Identify which cell holds the provided text, then report its [x, y] central coordinate. 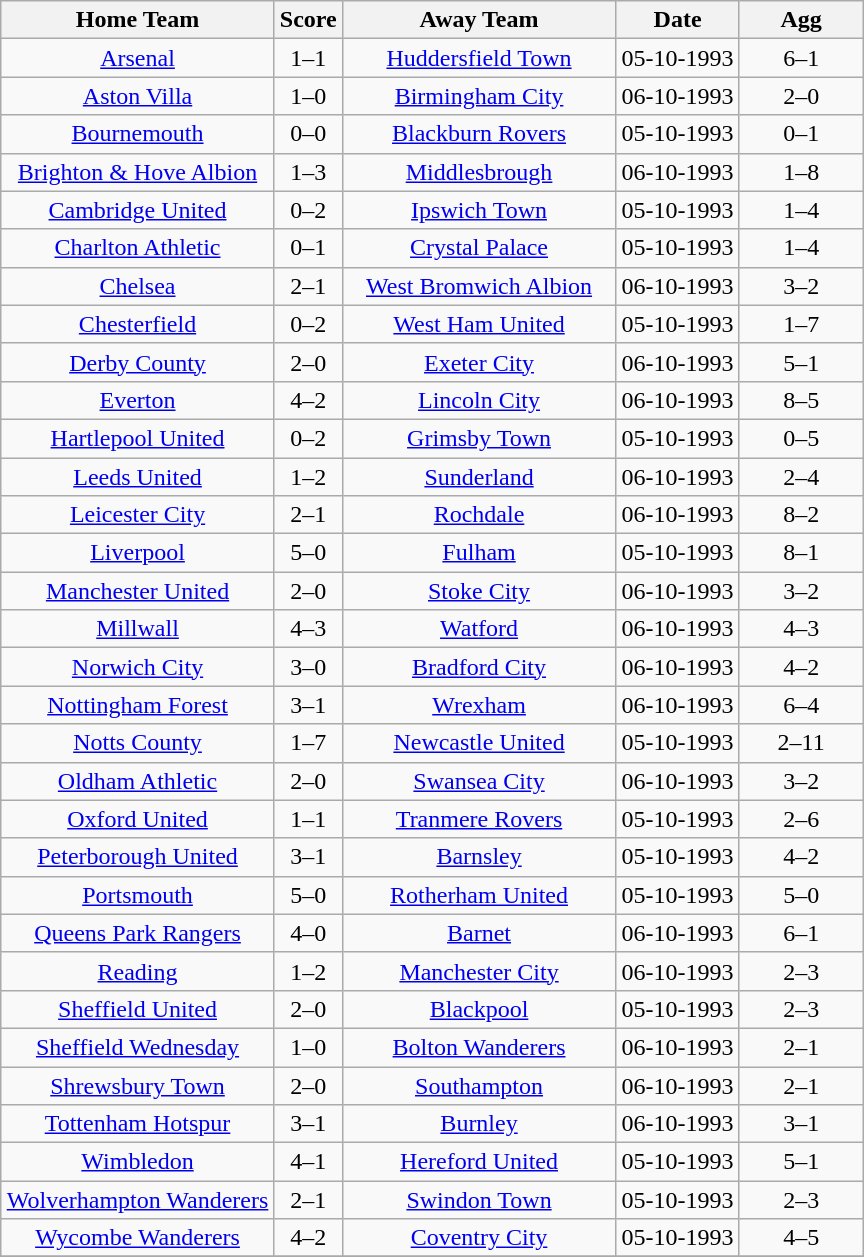
Blackpool [479, 1009]
Barnet [479, 933]
2–6 [801, 819]
6–4 [801, 705]
Tranmere Rovers [479, 819]
Swansea City [479, 781]
0–5 [801, 438]
Manchester United [138, 591]
Aston Villa [138, 96]
Reading [138, 971]
Hereford United [479, 1162]
Barnsley [479, 857]
Wrexham [479, 705]
Home Team [138, 20]
Notts County [138, 743]
Grimsby Town [479, 438]
Watford [479, 629]
Lincoln City [479, 400]
Middlesbrough [479, 172]
Queens Park Rangers [138, 933]
Stoke City [479, 591]
Liverpool [138, 553]
2–11 [801, 743]
Bolton Wanderers [479, 1047]
Burnley [479, 1124]
Portsmouth [138, 895]
Huddersfield Town [479, 58]
Arsenal [138, 58]
1–8 [801, 172]
Blackburn Rovers [479, 134]
4–5 [801, 1238]
Sheffield Wednesday [138, 1047]
West Bromwich Albion [479, 286]
Rotherham United [479, 895]
Newcastle United [479, 743]
4–0 [308, 933]
Ipswich Town [479, 210]
Score [308, 20]
Manchester City [479, 971]
1–3 [308, 172]
4–1 [308, 1162]
Nottingham Forest [138, 705]
Cambridge United [138, 210]
Away Team [479, 20]
Shrewsbury Town [138, 1085]
0–0 [308, 134]
Southampton [479, 1085]
Fulham [479, 553]
Wolverhampton Wanderers [138, 1200]
Brighton & Hove Albion [138, 172]
Chesterfield [138, 324]
West Ham United [479, 324]
Coventry City [479, 1238]
2–4 [801, 477]
Millwall [138, 629]
8–2 [801, 515]
8–1 [801, 553]
3–0 [308, 667]
Leicester City [138, 515]
Date [678, 20]
Oxford United [138, 819]
Derby County [138, 362]
Everton [138, 400]
Norwich City [138, 667]
Sunderland [479, 477]
Bradford City [479, 667]
Leeds United [138, 477]
Wimbledon [138, 1162]
Hartlepool United [138, 438]
Chelsea [138, 286]
Exeter City [479, 362]
Oldham Athletic [138, 781]
Agg [801, 20]
Bournemouth [138, 134]
Wycombe Wanderers [138, 1238]
Peterborough United [138, 857]
Charlton Athletic [138, 248]
Sheffield United [138, 1009]
Rochdale [479, 515]
Tottenham Hotspur [138, 1124]
8–5 [801, 400]
Crystal Palace [479, 248]
Swindon Town [479, 1200]
Birmingham City [479, 96]
